Detect which cell encompasses the target text, then output its (X, Y) center coordinate. 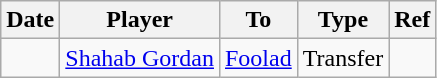
Type (343, 20)
Transfer (343, 58)
Ref (412, 20)
Player (140, 20)
Date (30, 20)
Foolad (258, 58)
To (258, 20)
Shahab Gordan (140, 58)
